Pinpoint the cell where the given text exists, returning its [x, y] midpoint coordinate. 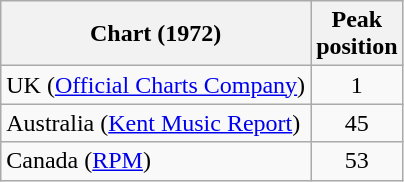
1 [357, 85]
Chart (1972) [156, 34]
Peakposition [357, 34]
53 [357, 161]
Australia (Kent Music Report) [156, 123]
Canada (RPM) [156, 161]
45 [357, 123]
UK (Official Charts Company) [156, 85]
